Locate the cell with the specified text and output its (X, Y) center coordinate. 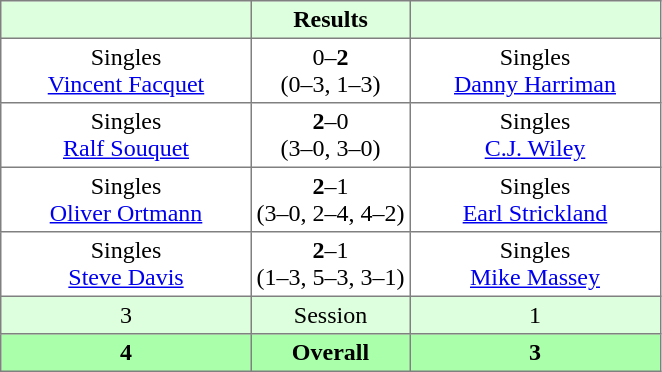
SinglesMike Massey (535, 264)
Session (330, 315)
SinglesOliver Ortmann (126, 199)
SinglesSteve Davis (126, 264)
SinglesRalf Souquet (126, 135)
2–1(3–0, 2–4, 4–2) (330, 199)
SinglesDanny Harriman (535, 70)
0–2(0–3, 1–3) (330, 70)
2–1(1–3, 5–3, 3–1) (330, 264)
SinglesC.J. Wiley (535, 135)
SinglesEarl Strickland (535, 199)
Results (330, 20)
Overall (330, 353)
2–0(3–0, 3–0) (330, 135)
1 (535, 315)
4 (126, 353)
SinglesVincent Facquet (126, 70)
